Pinpoint the cell where the given text exists, returning its [X, Y] midpoint coordinate. 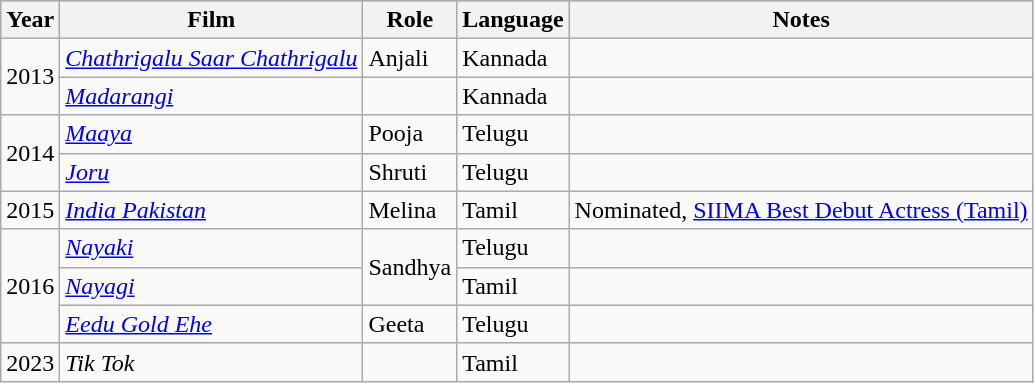
2015 [30, 210]
2013 [30, 77]
Role [410, 20]
Eedu Gold Ehe [212, 324]
Sandhya [410, 267]
2016 [30, 286]
Pooja [410, 134]
Notes [801, 20]
Film [212, 20]
Year [30, 20]
Joru [212, 172]
Anjali [410, 58]
Shruti [410, 172]
Madarangi [212, 96]
India Pakistan [212, 210]
Geeta [410, 324]
Nominated, SIIMA Best Debut Actress (Tamil) [801, 210]
Melina [410, 210]
2023 [30, 362]
Maaya [212, 134]
2014 [30, 153]
Nayaki [212, 248]
Chathrigalu Saar Chathrigalu [212, 58]
Tik Tok [212, 362]
Nayagi [212, 286]
Language [513, 20]
